Pinpoint the cell where the given text exists, returning its (x, y) midpoint coordinate. 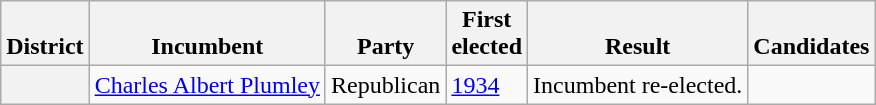
Result (638, 34)
Party (385, 34)
1934 (487, 85)
Incumbent re-elected. (638, 85)
Candidates (812, 34)
District (45, 34)
Incumbent (207, 34)
Charles Albert Plumley (207, 85)
Republican (385, 85)
Firstelected (487, 34)
